Identify which cell holds the provided text, then report its (X, Y) central coordinate. 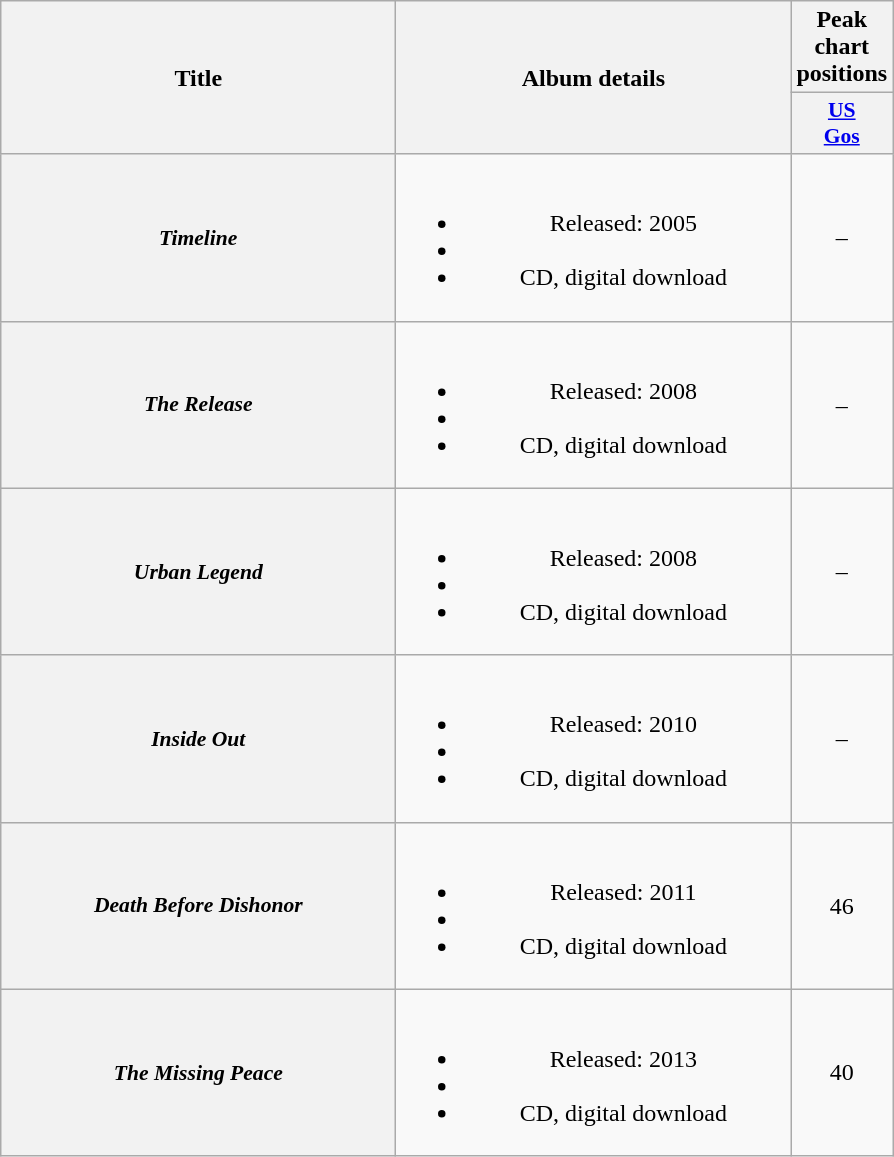
Released: 2005CD, digital download (594, 238)
Released: 2011CD, digital download (594, 906)
Urban Legend (198, 572)
Title (198, 78)
Album details (594, 78)
The Release (198, 404)
USGos (842, 124)
Released: 2010CD, digital download (594, 738)
Death Before Dishonor (198, 906)
The Missing Peace (198, 1072)
40 (842, 1072)
46 (842, 906)
Inside Out (198, 738)
Peak chart positions (842, 47)
Timeline (198, 238)
Released: 2013CD, digital download (594, 1072)
